From the cell containing the given text, extract its center point as [x, y] coordinate. 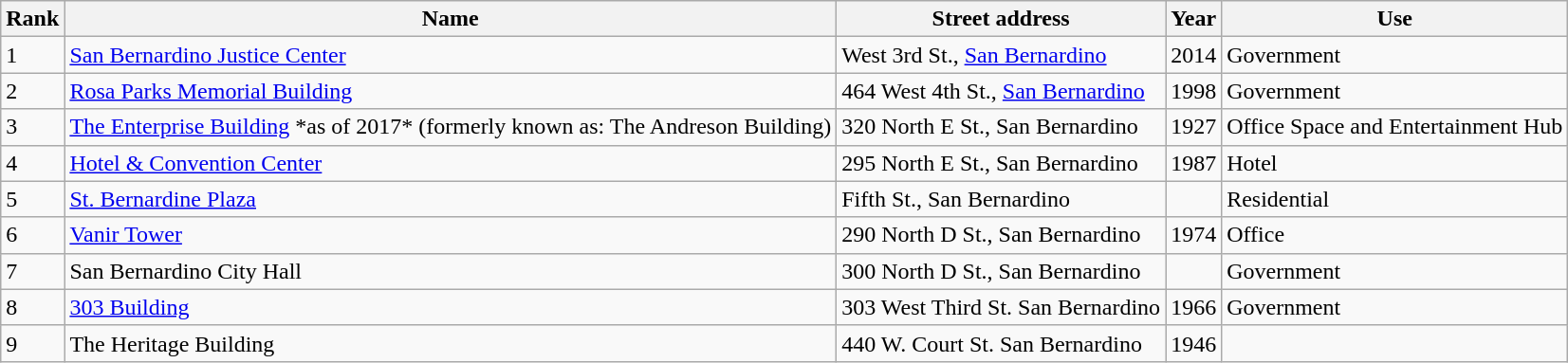
San Bernardino Justice Center [451, 55]
5 [32, 199]
Street address [1002, 19]
290 North D St., San Bernardino [1002, 235]
440 W. Court St. San Bernardino [1002, 343]
San Bernardino City Hall [451, 271]
1927 [1193, 127]
Hotel & Convention Center [451, 163]
464 West 4th St., San Bernardino [1002, 91]
4 [32, 163]
Use [1394, 19]
Rank [32, 19]
Vanir Tower [451, 235]
Year [1193, 19]
1966 [1193, 307]
The Enterprise Building *as of 2017* (formerly known as: The Andreson Building) [451, 127]
West 3rd St., San Bernardino [1002, 55]
303 Building [451, 307]
1946 [1193, 343]
1 [32, 55]
Office Space and Entertainment Hub [1394, 127]
6 [32, 235]
Name [451, 19]
3 [32, 127]
Fifth St., San Bernardino [1002, 199]
Rosa Parks Memorial Building [451, 91]
2014 [1193, 55]
Office [1394, 235]
1987 [1193, 163]
300 North D St., San Bernardino [1002, 271]
1998 [1193, 91]
1974 [1193, 235]
St. Bernardine Plaza [451, 199]
Hotel [1394, 163]
320 North E St., San Bernardino [1002, 127]
The Heritage Building [451, 343]
2 [32, 91]
9 [32, 343]
295 North E St., San Bernardino [1002, 163]
8 [32, 307]
303 West Third St. San Bernardino [1002, 307]
7 [32, 271]
Residential [1394, 199]
